Return the [x, y] coordinate for the center point of the cell that contains the specified text.  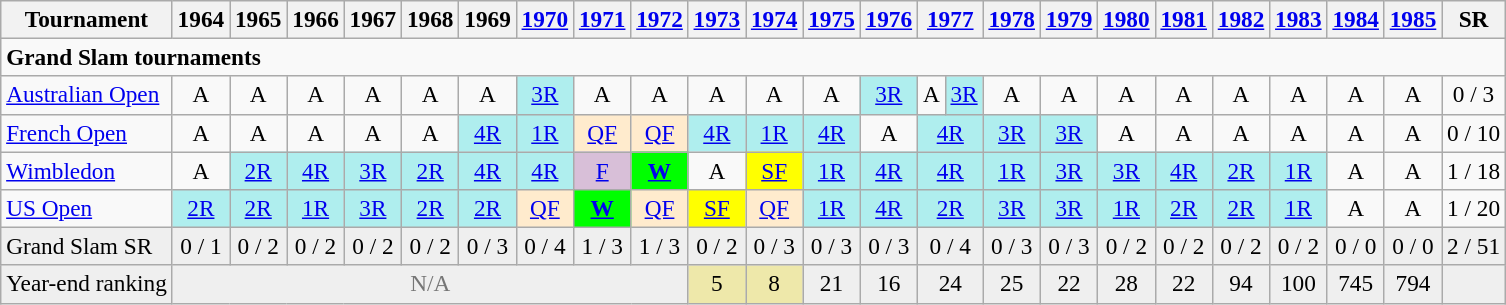
1971 [602, 19]
Grand Slam SR [86, 246]
745 [1356, 284]
28 [1126, 284]
5 [716, 284]
N/A [430, 284]
Australian Open [86, 95]
1970 [544, 19]
1969 [488, 19]
0 / 1 [200, 246]
2 / 51 [1474, 246]
1 / 20 [1474, 208]
US Open [86, 208]
1981 [1184, 19]
1975 [832, 19]
1978 [1012, 19]
1977 [950, 19]
Grand Slam tournaments [754, 57]
100 [1298, 284]
0 / 10 [1474, 133]
1983 [1298, 19]
16 [888, 284]
1972 [660, 19]
Year-end ranking [86, 284]
21 [832, 284]
1968 [430, 19]
1979 [1068, 19]
1976 [888, 19]
French Open [86, 133]
24 [950, 284]
1973 [716, 19]
SR [1474, 19]
1965 [258, 19]
94 [1240, 284]
1980 [1126, 19]
1967 [372, 19]
1966 [316, 19]
1964 [200, 19]
Wimbledon [86, 170]
1 / 18 [1474, 170]
1985 [1412, 19]
1974 [774, 19]
Tournament [86, 19]
1982 [1240, 19]
F [602, 170]
8 [774, 284]
794 [1412, 284]
25 [1012, 284]
1984 [1356, 19]
